Pinpoint the cell where the given text exists, returning its [x, y] midpoint coordinate. 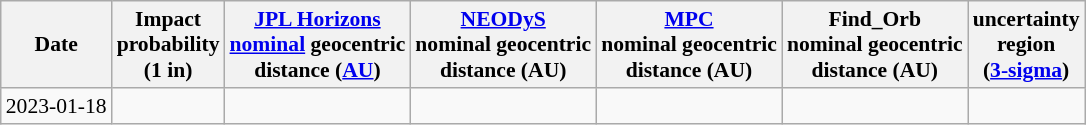
JPL Horizonsnominal geocentricdistance (AU) [318, 44]
Date [56, 44]
Find_Orbnominal geocentricdistance (AU) [875, 44]
uncertaintyregion(3-sigma) [1026, 44]
2023-01-18 [56, 106]
MPCnominal geocentricdistance (AU) [689, 44]
Impactprobability(1 in) [168, 44]
NEODySnominal geocentricdistance (AU) [503, 44]
